Capture the cell that displays the provided text and extract its (X, Y) central coordinate. 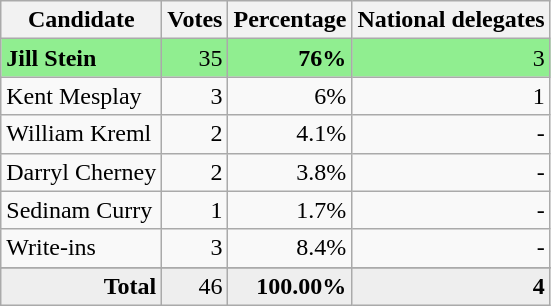
William Kreml (82, 134)
Percentage (290, 20)
Kent Mesplay (82, 96)
Sedinam Curry (82, 210)
35 (195, 58)
4.1% (290, 134)
3.8% (290, 172)
Votes (195, 20)
Candidate (82, 20)
100.00% (290, 286)
1.7% (290, 210)
National delegates (451, 20)
Darryl Cherney (82, 172)
8.4% (290, 248)
4 (451, 286)
Write-ins (82, 248)
Total (82, 286)
6% (290, 96)
76% (290, 58)
Jill Stein (82, 58)
46 (195, 286)
